Find where the given text appears and provide that cell's center as (x, y) coordinate. 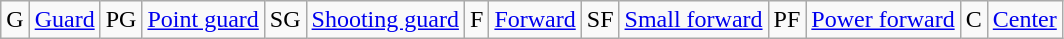
G (15, 20)
SG (285, 20)
SF (600, 20)
Forward (535, 20)
C (974, 20)
Power forward (883, 20)
PG (121, 20)
Point guard (203, 20)
F (476, 20)
Guard (64, 20)
Center (1024, 20)
Shooting guard (385, 20)
PF (787, 20)
Small forward (694, 20)
